Extract the (x, y) coordinate from the center of the cell holding the provided text.  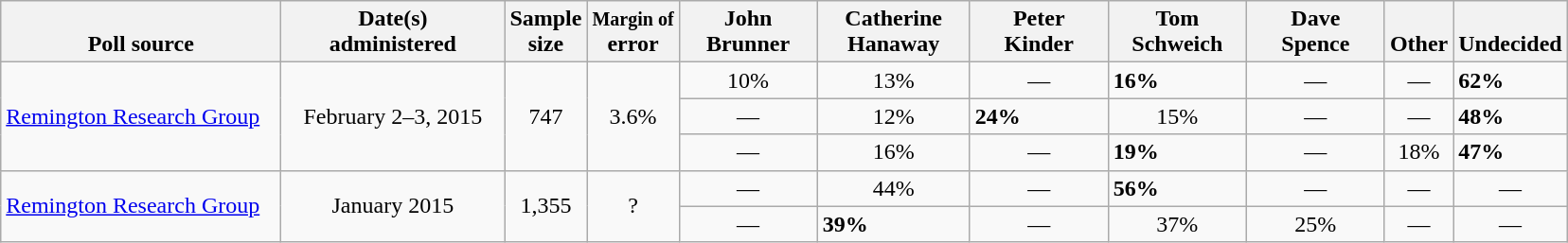
24% (1039, 116)
January 2015 (393, 206)
Poll source (141, 32)
Samplesize (545, 32)
62% (1510, 80)
February 2–3, 2015 (393, 116)
Other (1418, 32)
Undecided (1510, 32)
Date(s)administered (393, 32)
13% (894, 80)
48% (1510, 116)
747 (545, 116)
37% (1177, 224)
19% (1177, 152)
39% (894, 224)
1,355 (545, 206)
? (633, 206)
12% (894, 116)
56% (1177, 188)
CatherineHanaway (894, 32)
18% (1418, 152)
JohnBrunner (748, 32)
15% (1177, 116)
DaveSpence (1315, 32)
3.6% (633, 116)
TomSchweich (1177, 32)
47% (1510, 152)
PeterKinder (1039, 32)
25% (1315, 224)
10% (748, 80)
44% (894, 188)
Margin oferror (633, 32)
